Scan for the cell matching the given text and deliver its [x, y] coordinate at center. 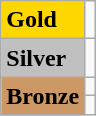
Gold [43, 20]
Silver [43, 58]
Bronze [43, 96]
